Provide the (x, y) coordinate of the cell's center where the given text is located.  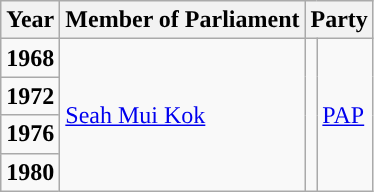
1972 (30, 96)
Year (30, 20)
PAP (346, 115)
Party (339, 20)
1980 (30, 172)
Member of Parliament (182, 20)
Seah Mui Kok (182, 115)
1976 (30, 134)
1968 (30, 58)
